For the text-containing cell, return its midpoint in [x, y] coordinate format. 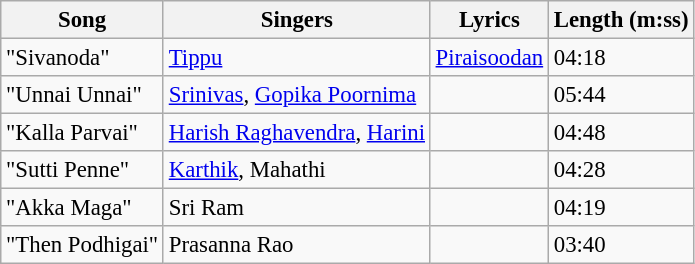
Tippu [296, 58]
04:19 [620, 208]
Song [82, 20]
"Akka Maga" [82, 208]
Karthik, Mahathi [296, 170]
05:44 [620, 95]
"Sivanoda" [82, 58]
Prasanna Rao [296, 245]
"Unnai Unnai" [82, 95]
03:40 [620, 245]
Harish Raghavendra, Harini [296, 133]
Sri Ram [296, 208]
Lyrics [489, 20]
Length (m:ss) [620, 20]
"Kalla Parvai" [82, 133]
Singers [296, 20]
"Then Podhigai" [82, 245]
Srinivas, Gopika Poornima [296, 95]
"Sutti Penne" [82, 170]
04:48 [620, 133]
04:18 [620, 58]
Piraisoodan [489, 58]
04:28 [620, 170]
